Identify which cell holds the provided text, then report its [X, Y] central coordinate. 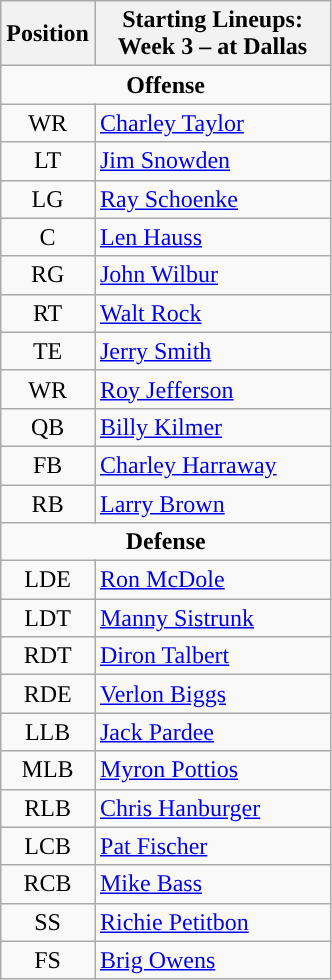
Manny Sistrunk [212, 618]
Charley Harraway [212, 465]
Mike Bass [212, 884]
RCB [48, 884]
John Wilbur [212, 275]
Jim Snowden [212, 161]
Richie Petitbon [212, 922]
Billy Kilmer [212, 427]
RT [48, 313]
Charley Taylor [212, 123]
TE [48, 351]
RDE [48, 694]
Defense [166, 542]
LDE [48, 580]
Position [48, 34]
FB [48, 465]
QB [48, 427]
C [48, 237]
RLB [48, 808]
Diron Talbert [212, 656]
Myron Pottios [212, 770]
Len Hauss [212, 237]
Ron McDole [212, 580]
Jack Pardee [212, 732]
Walt Rock [212, 313]
Verlon Biggs [212, 694]
LT [48, 161]
MLB [48, 770]
FS [48, 960]
RG [48, 275]
Starting Lineups: Week 3 – at Dallas [212, 34]
Offense [166, 85]
Roy Jefferson [212, 389]
RB [48, 503]
Ray Schoenke [212, 199]
Larry Brown [212, 503]
Pat Fischer [212, 846]
Chris Hanburger [212, 808]
Jerry Smith [212, 351]
SS [48, 922]
LG [48, 199]
LCB [48, 846]
Brig Owens [212, 960]
LDT [48, 618]
RDT [48, 656]
LLB [48, 732]
